From the cell containing the given text, extract its center point as [x, y] coordinate. 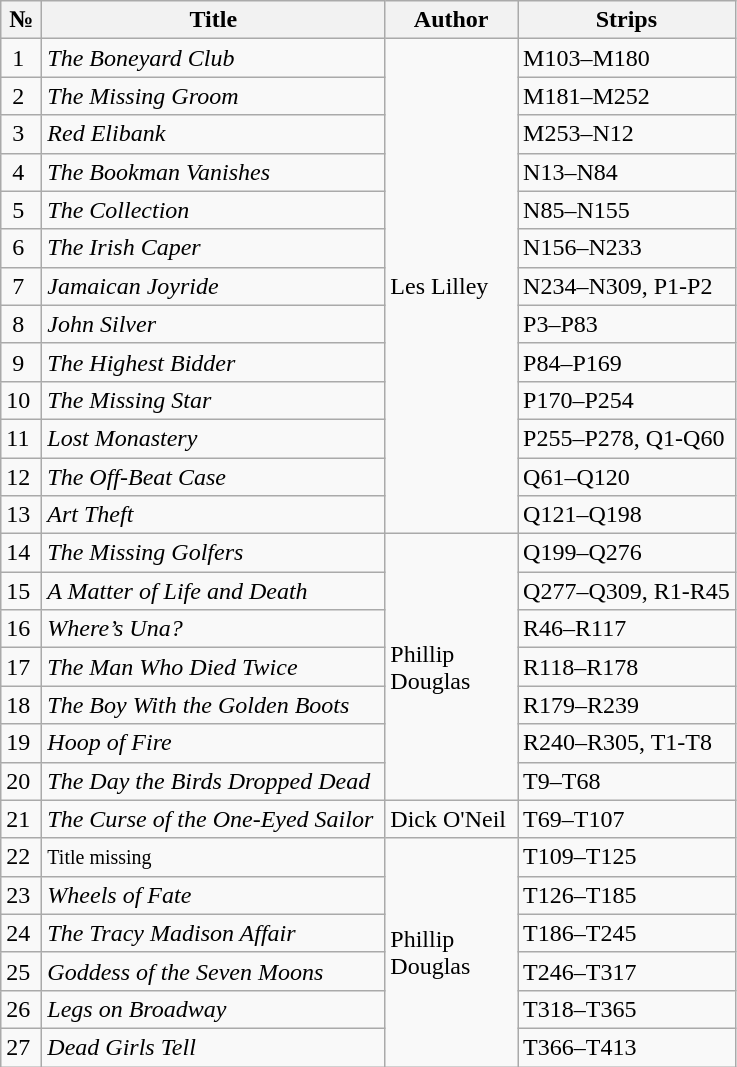
T126–T185 [627, 895]
№ [22, 20]
20 [22, 781]
R179–R239 [627, 705]
A Matter of Life and Death [214, 591]
11 [22, 438]
16 [22, 629]
Title [214, 20]
T318–T365 [627, 1009]
P170–P254 [627, 400]
Goddess of the Seven Moons [214, 971]
Red Elibank [214, 134]
Q121–Q198 [627, 515]
18 [22, 705]
Where’s Una? [214, 629]
Art Theft [214, 515]
T366–T413 [627, 1047]
R240–R305, T1-T8 [627, 743]
6 [22, 248]
12 [22, 477]
Author [452, 20]
T9–T68 [627, 781]
Q277–Q309, R1-R45 [627, 591]
Lost Monastery [214, 438]
The Collection [214, 210]
4 [22, 172]
15 [22, 591]
N85–N155 [627, 210]
The Bookman Vanishes [214, 172]
7 [22, 286]
The Missing Groom [214, 96]
25 [22, 971]
N156–N233 [627, 248]
Dick O'Neil [452, 819]
Jamaican Joyride [214, 286]
M103–M180 [627, 58]
The Day the Birds Dropped Dead [214, 781]
The Tracy Madison Affair [214, 933]
R46–R117 [627, 629]
The Highest Bidder [214, 362]
13 [22, 515]
Legs on Broadway [214, 1009]
T246–T317 [627, 971]
19 [22, 743]
23 [22, 895]
Strips [627, 20]
N234–N309, P1-P2 [627, 286]
5 [22, 210]
3 [22, 134]
24 [22, 933]
Wheels of Fate [214, 895]
9 [22, 362]
Hoop of Fire [214, 743]
22 [22, 857]
The Off-Beat Case [214, 477]
21 [22, 819]
Q199–Q276 [627, 553]
27 [22, 1047]
T109–T125 [627, 857]
The Curse of the One-Eyed Sailor [214, 819]
P84–P169 [627, 362]
P3–P83 [627, 324]
Dead Girls Tell [214, 1047]
2 [22, 96]
26 [22, 1009]
R118–R178 [627, 667]
T186–T245 [627, 933]
N13–N84 [627, 172]
14 [22, 553]
T69–T107 [627, 819]
P255–P278, Q1-Q60 [627, 438]
The Man Who Died Twice [214, 667]
Title missing [214, 857]
The Irish Caper [214, 248]
10 [22, 400]
1 [22, 58]
The Boneyard Club [214, 58]
The Missing Golfers [214, 553]
Les Lilley [452, 286]
17 [22, 667]
8 [22, 324]
M253–N12 [627, 134]
The Missing Star [214, 400]
The Boy With the Golden Boots [214, 705]
Q61–Q120 [627, 477]
John Silver [214, 324]
M181–M252 [627, 96]
